Return (X, Y) of the center of cell containing provided text 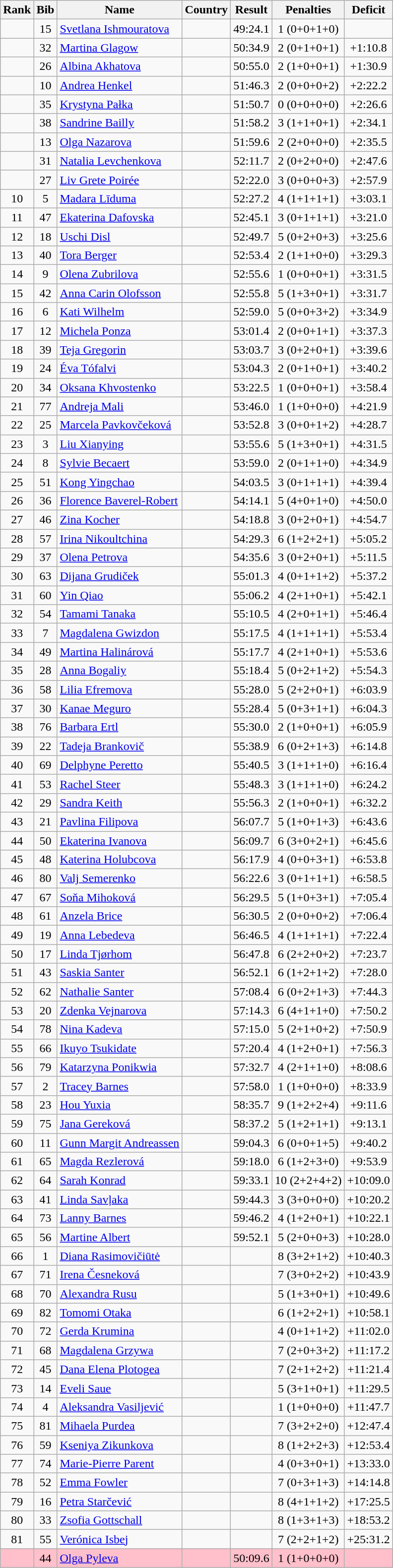
56:52.1 (252, 973)
+13:33.0 (368, 1464)
50:55.0 (252, 66)
+5:11.5 (368, 558)
55:17.5 (252, 633)
+3:25.6 (368, 237)
59:44.3 (252, 1199)
+6:05.9 (368, 727)
2 (0+0+1+1) (308, 331)
Anna Carin Olofsson (120, 293)
51:50.7 (252, 104)
4 (0+0+3+1) (308, 860)
59:18.0 (252, 1162)
6 (1+2+1+2) (308, 973)
52:45.1 (252, 217)
5 (1+2+1+1) (308, 1124)
Nathalie Santer (120, 992)
Olga Pyleva (120, 1558)
Emma Fowler (120, 1483)
55:40.5 (252, 765)
58:35.7 (252, 1105)
Madara Līduma (120, 198)
56:47.8 (252, 954)
57:14.3 (252, 1010)
Sylvie Becaert (120, 463)
Magda Rezlerová (120, 1162)
57:32.7 (252, 1067)
51:59.6 (252, 142)
Martina Glagow (120, 48)
53:59.0 (252, 463)
+25:31.2 (368, 1539)
+7:50.2 (368, 1010)
Barbara Ertl (120, 727)
Liv Grete Poirée (120, 180)
+5:05.2 (368, 538)
+8:33.9 (368, 1086)
Valj Semerenko (120, 878)
Kseniya Zikunkova (120, 1445)
82 (46, 1313)
+18:53.2 (368, 1520)
+3:31.7 (368, 293)
+1:30.9 (368, 66)
Katerina Holubcova (120, 860)
+10:09.0 (368, 1181)
5 (2+2+0+1) (308, 690)
Andrea Henkel (120, 85)
+2:35.5 (368, 142)
55:01.3 (252, 576)
+9:53.9 (368, 1162)
Olena Petrova (120, 558)
Kanae Meguro (120, 708)
2 (0+1+1+0) (308, 463)
Kati Wilhelm (120, 312)
Martina Halinárová (120, 652)
5 (0+3+1+1) (308, 708)
7 (2+0+3+2) (308, 1350)
+11:47.7 (368, 1407)
Marcela Pavkovčeková (120, 425)
+2:34.1 (368, 123)
Anzela Brice (120, 916)
54:14.1 (252, 501)
2 (0+2+0+0) (308, 161)
54:35.6 (252, 558)
6 (4+1+1+0) (308, 1010)
+9:13.1 (368, 1124)
Florence Baverel-Robert (120, 501)
59:46.2 (252, 1218)
+3:58.4 (368, 387)
52:55.8 (252, 293)
7 (0+3+1+3) (308, 1483)
Zdenka Vejnarova (120, 1010)
59:04.3 (252, 1142)
Oksana Khvostenko (120, 387)
+6:43.6 (368, 821)
+6:04.3 (368, 708)
+11:29.5 (368, 1388)
53:03.7 (252, 350)
6 (0+0+1+5) (308, 1142)
+17:25.5 (368, 1502)
2 (1+1+0+0) (308, 255)
+5:54.3 (368, 671)
5 (4+0+1+0) (308, 501)
Tomomi Otaka (120, 1313)
56:17.9 (252, 860)
Ekaterina Ivanova (120, 841)
5 (46, 198)
54:18.8 (252, 519)
+4:54.7 (368, 519)
Natalia Levchenkova (120, 161)
Magdalena Gwizdon (120, 633)
6 (3+0+2+1) (308, 841)
+1:10.8 (368, 48)
54:03.5 (252, 482)
Svetlana Ishmouratova (120, 29)
7 (3+2+2+0) (308, 1426)
51:58.2 (252, 123)
5 (1+0+1+3) (308, 821)
+2:47.6 (368, 161)
+4:28.7 (368, 425)
Irina Nikoultchina (120, 538)
Teja Gregorin (120, 350)
+9:40.2 (368, 1142)
Alexandra Rusu (120, 1294)
56:22.6 (252, 878)
57:58.0 (252, 1086)
+3:03.1 (368, 198)
Name (120, 10)
+11:02.0 (368, 1331)
+6:53.8 (368, 860)
Aleksandra Vasiljević (120, 1407)
+5:53.6 (368, 652)
56:29.5 (252, 897)
Katarzyna Ponikwia (120, 1067)
Tamami Tanaka (120, 614)
Diana Rasimovičiūtė (120, 1256)
+7:56.3 (368, 1048)
+10:22.1 (368, 1218)
6 (46, 312)
7 (3+0+2+2) (308, 1275)
5 (0+2+1+2) (308, 671)
Irena Česneková (120, 1275)
Linda Savļaka (120, 1199)
3 (0+0+1+2) (308, 425)
Jana Gereková (120, 1124)
Lanny Barnes (120, 1218)
+3:37.3 (368, 331)
+5:46.4 (368, 614)
+7:44.3 (368, 992)
+12:53.4 (368, 1445)
3 (1+1+0+1) (308, 123)
Sandrine Bailly (120, 123)
Eveli Saue (120, 1388)
55:48.3 (252, 784)
Tadeja Brankovič (120, 746)
+3:40.2 (368, 369)
+7:22.4 (368, 935)
52:27.2 (252, 198)
8 (46, 463)
Éva Tófalvi (120, 369)
51:46.3 (252, 85)
Result (252, 10)
Dijana Grudiček (120, 576)
9 (46, 274)
8 (4+1+1+2) (308, 1502)
Delphyne Peretto (120, 765)
56:09.7 (252, 841)
55:10.5 (252, 614)
1 (0+0+1+0) (308, 29)
6 (1+2+3+0) (308, 1162)
Kong Yingchao (120, 482)
+8:08.6 (368, 1067)
+7:28.0 (368, 973)
Zsofia Gottschall (120, 1520)
56:07.7 (252, 821)
+6:16.4 (368, 765)
5 (2+1+0+2) (308, 1029)
Saskia Santer (120, 973)
+10:28.0 (368, 1237)
7 (2+2+1+2) (308, 1539)
59:52.1 (252, 1237)
8 (3+2+1+2) (308, 1256)
+11:17.2 (368, 1350)
2 (2+0+0+0) (308, 142)
55:17.7 (252, 652)
Albina Akhatova (120, 66)
52:11.7 (252, 161)
+4:21.9 (368, 406)
4 (46, 1407)
53:04.3 (252, 369)
Olena Zubrilova (120, 274)
Dana Elena Plotogea (120, 1369)
57:15.0 (252, 1029)
56:30.5 (252, 916)
+5:37.2 (368, 576)
52:59.0 (252, 312)
3 (0+0+0+3) (308, 180)
55:18.4 (252, 671)
+4:50.0 (368, 501)
Uschi Disl (120, 237)
5 (0+0+3+2) (308, 312)
+7:23.7 (368, 954)
+6:45.6 (368, 841)
59:33.1 (252, 1181)
4 (2+0+1+1) (308, 614)
Country (206, 10)
4 (2+1+1+0) (308, 1067)
7 (46, 633)
55:06.2 (252, 595)
Bib (46, 10)
+6:24.2 (368, 784)
52:22.0 (252, 180)
Mihaela Purdea (120, 1426)
57:20.4 (252, 1048)
Sandra Keith (120, 803)
+5:42.1 (368, 595)
55:38.9 (252, 746)
Anna Lebedeva (120, 935)
+6:14.8 (368, 746)
Krystyna Pałka (120, 104)
+3:34.9 (368, 312)
+4:34.9 (368, 463)
Verónica Isbej (120, 1539)
8 (1+2+2+3) (308, 1445)
Tora Berger (120, 255)
8 (1+3+1+3) (308, 1520)
Gerda Krumina (120, 1331)
+12:47.4 (368, 1426)
4 (0+3+0+1) (308, 1464)
5 (3+1+0+1) (308, 1388)
Liu Xianying (120, 444)
Zina Kocher (120, 519)
53:46.0 (252, 406)
Magdalena Grzywa (120, 1350)
5 (0+2+0+3) (308, 237)
52:49.7 (252, 237)
Andreja Mali (120, 406)
7 (2+1+2+2) (308, 1369)
57:08.4 (252, 992)
+4:31.5 (368, 444)
Deficit (368, 10)
54:29.3 (252, 538)
+6:03.9 (368, 690)
53:01.4 (252, 331)
Michela Ponza (120, 331)
Hou Yuxia (120, 1105)
+3:21.0 (368, 217)
+14:14.8 (368, 1483)
+10:58.1 (368, 1313)
Lilia Efremova (120, 690)
Linda Tjørhom (120, 954)
Rank (17, 10)
+3:39.6 (368, 350)
53:55.6 (252, 444)
Martine Albert (120, 1237)
55:28.0 (252, 690)
55:30.0 (252, 727)
+2:57.9 (368, 180)
+7:05.4 (368, 897)
+7:06.4 (368, 916)
Penalties (308, 10)
+5:53.4 (368, 633)
49:24.1 (252, 29)
Yin Qiao (120, 595)
+11:21.4 (368, 1369)
+10:40.3 (368, 1256)
Gunn Margit Andreassen (120, 1142)
+3:31.5 (368, 274)
52:53.4 (252, 255)
Tracey Barnes (120, 1086)
Soňa Mihoková (120, 897)
50:09.6 (252, 1558)
+6:58.5 (368, 878)
Nina Kadeva (120, 1029)
+2:26.6 (368, 104)
+9:11.6 (368, 1105)
Sarah Konrad (120, 1181)
3 (46, 444)
Anna Bogaliy (120, 671)
50:34.9 (252, 48)
+10:43.9 (368, 1275)
+3:29.3 (368, 255)
+6:32.2 (368, 803)
3 (3+0+0+0) (308, 1199)
5 (1+0+3+1) (308, 897)
Olga Nazarova (120, 142)
9 (1+2+2+4) (308, 1105)
+10:49.6 (368, 1294)
10 (2+2+4+2) (308, 1181)
52:55.6 (252, 274)
Ekaterina Dafovska (120, 217)
+4:39.4 (368, 482)
5 (2+0+0+3) (308, 1237)
Marie-Pierre Parent (120, 1464)
+2:22.2 (368, 85)
53:22.5 (252, 387)
58:37.2 (252, 1124)
53:52.8 (252, 425)
2 (46, 1086)
55:28.4 (252, 708)
56:46.5 (252, 935)
0 (0+0+0+0) (308, 104)
+10:20.2 (368, 1199)
Petra Starčević (120, 1502)
1 (46, 1256)
+7:50.9 (368, 1029)
55:56.3 (252, 803)
Ikuyo Tsukidate (120, 1048)
6 (2+2+0+2) (308, 954)
Pavlina Filipova (120, 821)
Rachel Steer (120, 784)
